Find where the given text appears and provide that cell's center as [x, y] coordinate. 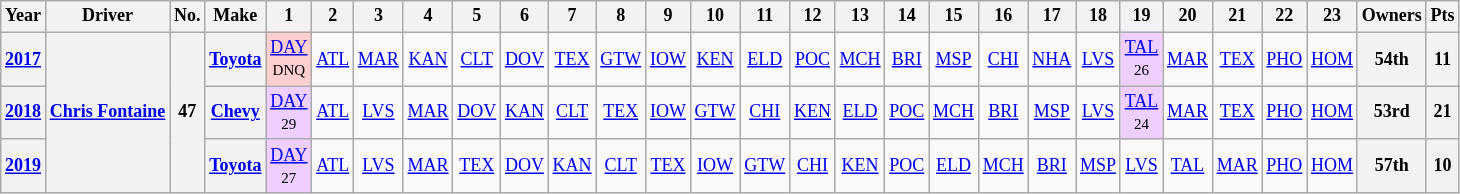
TAL [1188, 166]
22 [1284, 16]
TAL26 [1141, 59]
NHA [1052, 59]
15 [954, 16]
Driver [107, 16]
2 [333, 16]
2019 [24, 166]
20 [1188, 16]
8 [621, 16]
54th [1392, 59]
9 [668, 16]
Owners [1392, 16]
Chevy [236, 113]
47 [188, 112]
57th [1392, 166]
1 [289, 16]
12 [813, 16]
Make [236, 16]
7 [572, 16]
No. [188, 16]
13 [860, 16]
5 [477, 16]
DAYDNQ [289, 59]
53rd [1392, 113]
18 [1098, 16]
23 [1332, 16]
2018 [24, 113]
DAY29 [289, 113]
Chris Fontaine [107, 112]
Pts [1442, 16]
DAY27 [289, 166]
2017 [24, 59]
16 [1003, 16]
TAL24 [1141, 113]
19 [1141, 16]
3 [379, 16]
Year [24, 16]
6 [525, 16]
4 [428, 16]
17 [1052, 16]
14 [907, 16]
